Pinpoint the cell where the given text exists, returning its (x, y) midpoint coordinate. 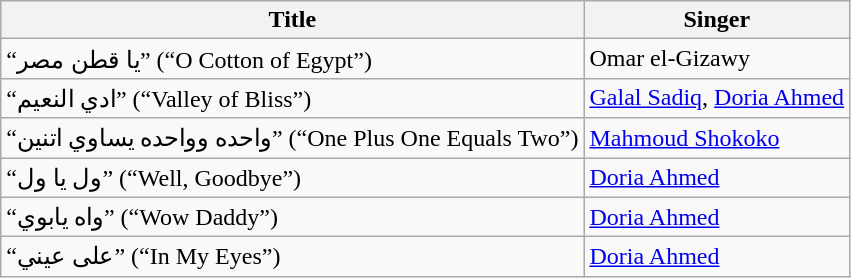
Galal Sadiq, Doria Ahmed (717, 98)
Title (292, 20)
Mahmoud Shokoko (717, 138)
Singer (717, 20)
“يا قطن مصر” (“O Cotton of Egypt”) (292, 59)
Omar el-Gizawy (717, 59)
“على عيني” (“In My Eyes”) (292, 257)
“ول يا ول” (“Well, Goodbye”) (292, 178)
“واه يابوي” (“Wow Daddy”) (292, 217)
“ادي النعيم” (“Valley of Bliss”) (292, 98)
“واحده وواحده يساوي اتنين” (“One Plus One Equals Two”) (292, 138)
